Detect which cell encompasses the target text, then output its (X, Y) center coordinate. 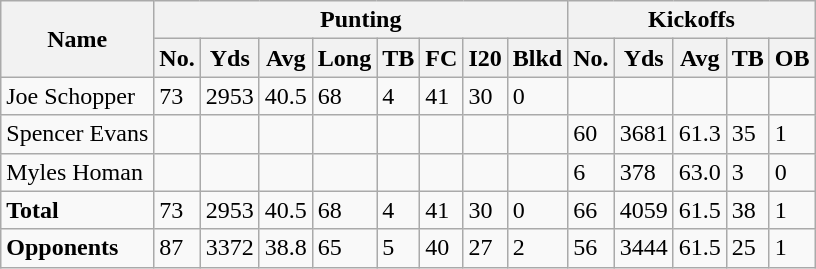
4059 (644, 210)
6 (591, 172)
56 (591, 248)
5 (398, 248)
I20 (485, 58)
60 (591, 134)
2 (537, 248)
378 (644, 172)
87 (177, 248)
Joe Schopper (78, 96)
63.0 (700, 172)
3444 (644, 248)
40 (442, 248)
3 (748, 172)
25 (748, 248)
35 (748, 134)
27 (485, 248)
Blkd (537, 58)
65 (344, 248)
Total (78, 210)
Spencer Evans (78, 134)
Myles Homan (78, 172)
3372 (230, 248)
38.8 (286, 248)
Kickoffs (692, 20)
Opponents (78, 248)
OB (792, 58)
Long (344, 58)
61.3 (700, 134)
Name (78, 39)
FC (442, 58)
66 (591, 210)
3681 (644, 134)
Punting (361, 20)
38 (748, 210)
